Identify which cell holds the provided text, then report its (X, Y) central coordinate. 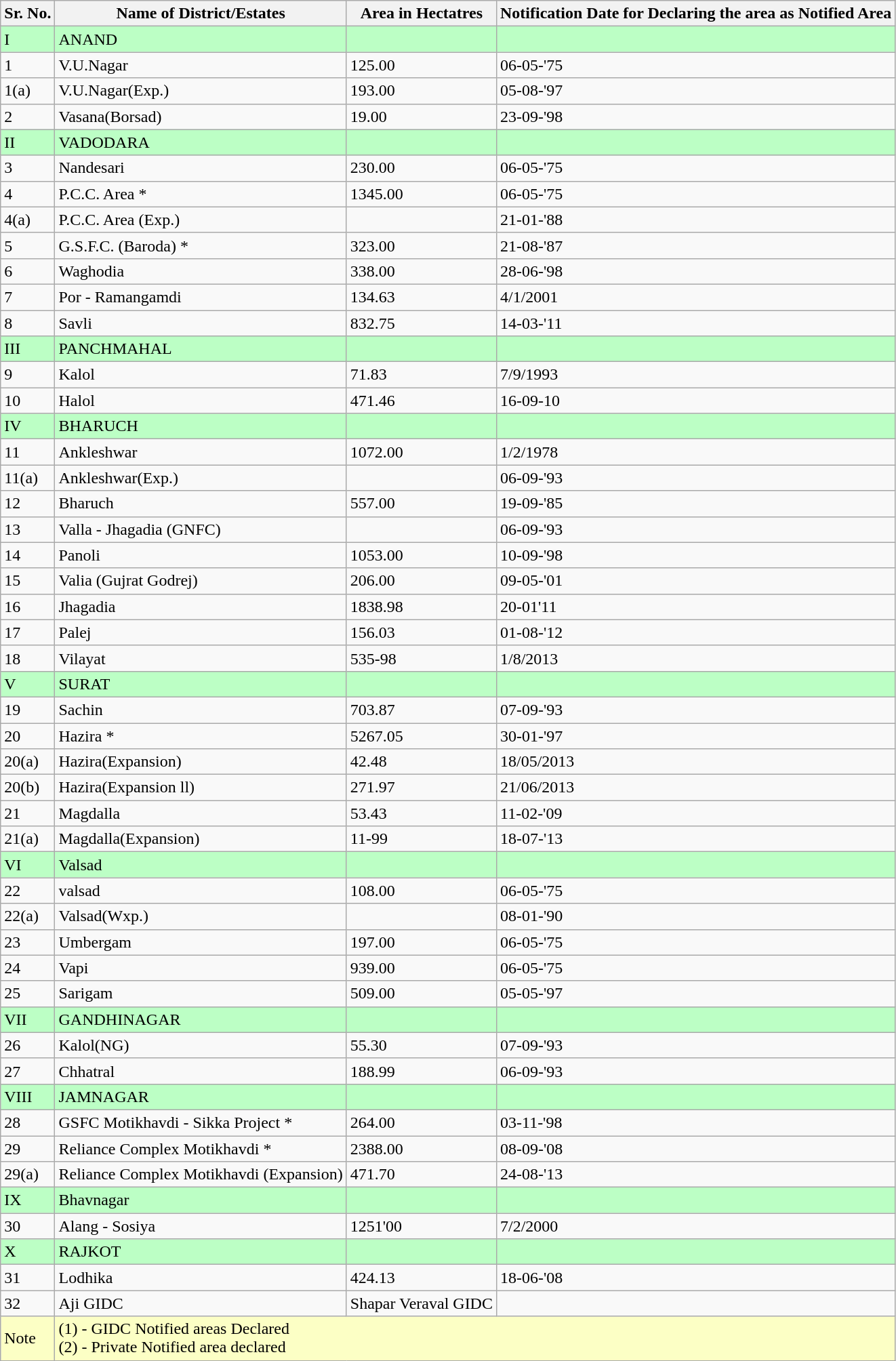
VADODARA (201, 142)
703.87 (422, 710)
P.C.C. Area * (201, 194)
20(b) (28, 788)
4(a) (28, 220)
Jhagadia (201, 607)
832.75 (422, 323)
V (28, 684)
VI (28, 865)
1/8/2013 (695, 658)
7/2/2000 (695, 1226)
Waghodia (201, 271)
PANCHMAHAL (201, 349)
31 (28, 1278)
188.99 (422, 1071)
108.00 (422, 891)
14-03-'11 (695, 323)
Valla - Jhagadia (GNFC) (201, 529)
V.U.Nagar(Exp.) (201, 91)
5267.05 (422, 735)
GSFC Motikhavdi - Sikka Project * (201, 1122)
Shapar Veraval GIDC (422, 1303)
Area in Hectatres (422, 14)
2 (28, 117)
535-98 (422, 658)
14 (28, 555)
Vilayat (201, 658)
Bharuch (201, 504)
71.83 (422, 375)
Note (28, 1338)
21/06/2013 (695, 788)
29(a) (28, 1175)
Ankleshwar (201, 452)
Aji GIDC (201, 1303)
323.00 (422, 245)
JAMNAGAR (201, 1097)
21(a) (28, 839)
IV (28, 426)
30-01-'97 (695, 735)
32 (28, 1303)
Palej (201, 632)
2388.00 (422, 1149)
I (28, 39)
1838.98 (422, 607)
Name of District/Estates (201, 14)
23-09-'98 (695, 117)
1072.00 (422, 452)
Halol (201, 401)
18-07-'13 (695, 839)
Sr. No. (28, 14)
11-02-'09 (695, 813)
Alang - Sosiya (201, 1226)
4 (28, 194)
19 (28, 710)
24 (28, 968)
VIII (28, 1097)
28-06-'98 (695, 271)
20(a) (28, 762)
6 (28, 271)
10-09-'98 (695, 555)
19-09-'85 (695, 504)
Valsad (201, 865)
Por - Ramangamdi (201, 297)
939.00 (422, 968)
Sarigam (201, 994)
21 (28, 813)
271.97 (422, 788)
206.00 (422, 581)
23 (28, 942)
III (28, 349)
18-06-'08 (695, 1278)
30 (28, 1226)
8 (28, 323)
134.63 (422, 297)
557.00 (422, 504)
26 (28, 1045)
424.13 (422, 1278)
Valia (Gujrat Godrej) (201, 581)
Valsad(Wxp.) (201, 916)
Magdalla(Expansion) (201, 839)
1(a) (28, 91)
18/05/2013 (695, 762)
264.00 (422, 1122)
1345.00 (422, 194)
Bhavnagar (201, 1200)
(1) - GIDC Notified areas Declared (2) - Private Notified area declared (475, 1338)
Magdalla (201, 813)
ANAND (201, 39)
19.00 (422, 117)
13 (28, 529)
16-09-10 (695, 401)
Chhatral (201, 1071)
197.00 (422, 942)
GANDHINAGAR (201, 1019)
Ankleshwar(Exp.) (201, 478)
RAJKOT (201, 1252)
7 (28, 297)
9 (28, 375)
29 (28, 1149)
11-99 (422, 839)
Hazira * (201, 735)
1251'00 (422, 1226)
471.46 (422, 401)
1/2/1978 (695, 452)
230.00 (422, 168)
05-08-'97 (695, 91)
7/9/1993 (695, 375)
Reliance Complex Motikhavdi (Expansion) (201, 1175)
Kalol(NG) (201, 1045)
01-08-'12 (695, 632)
4/1/2001 (695, 297)
Notification Date for Declaring the area as Notified Area (695, 14)
17 (28, 632)
II (28, 142)
22(a) (28, 916)
Vasana(Borsad) (201, 117)
valsad (201, 891)
53.43 (422, 813)
193.00 (422, 91)
Vapi (201, 968)
X (28, 1252)
125.00 (422, 65)
Umbergam (201, 942)
09-05-'01 (695, 581)
509.00 (422, 994)
16 (28, 607)
P.C.C. Area (Exp.) (201, 220)
G.S.F.C. (Baroda) * (201, 245)
11 (28, 452)
IX (28, 1200)
18 (28, 658)
Lodhika (201, 1278)
V.U.Nagar (201, 65)
3 (28, 168)
Savli (201, 323)
21-01-'88 (695, 220)
156.03 (422, 632)
03-11-'98 (695, 1122)
21-08-'87 (695, 245)
BHARUCH (201, 426)
27 (28, 1071)
Hazira(Expansion ll) (201, 788)
5 (28, 245)
Panoli (201, 555)
20-01'11 (695, 607)
1 (28, 65)
Hazira(Expansion) (201, 762)
Nandesari (201, 168)
VII (28, 1019)
1053.00 (422, 555)
Sachin (201, 710)
11(a) (28, 478)
22 (28, 891)
05-05-'97 (695, 994)
12 (28, 504)
20 (28, 735)
42.48 (422, 762)
Reliance Complex Motikhavdi * (201, 1149)
28 (28, 1122)
24-08-'13 (695, 1175)
338.00 (422, 271)
10 (28, 401)
25 (28, 994)
471.70 (422, 1175)
08-09-'08 (695, 1149)
08-01-'90 (695, 916)
15 (28, 581)
55.30 (422, 1045)
SURAT (201, 684)
Kalol (201, 375)
